Pinpoint the cell where the given text exists, returning its (x, y) midpoint coordinate. 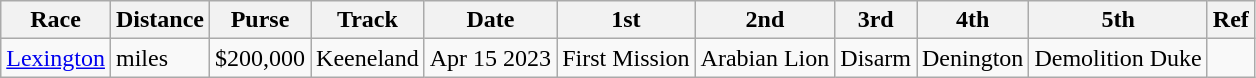
3rd (876, 20)
Distance (160, 20)
Keeneland (368, 58)
Race (56, 20)
Date (490, 20)
Arabian Lion (765, 58)
$200,000 (260, 58)
5th (1118, 20)
Track (368, 20)
First Mission (626, 58)
Demolition Duke (1118, 58)
Disarm (876, 58)
Purse (260, 20)
Ref (1230, 20)
2nd (765, 20)
4th (972, 20)
1st (626, 20)
miles (160, 58)
Denington (972, 58)
Lexington (56, 58)
Apr 15 2023 (490, 58)
